Identify which cell holds the provided text, then report its [X, Y] central coordinate. 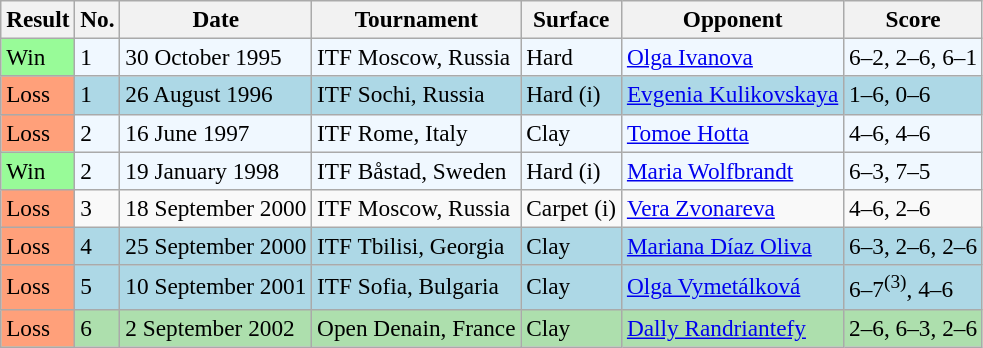
4 [98, 246]
Hard [572, 57]
Tomoe Hotta [733, 133]
6–3, 2–6, 2–6 [914, 246]
No. [98, 19]
Evgenia Kulikovskaya [733, 95]
6 [98, 328]
Olga Ivanova [733, 57]
30 October 1995 [216, 57]
6–7(3), 4–6 [914, 287]
26 August 1996 [216, 95]
ITF Tbilisi, Georgia [416, 246]
Opponent [733, 19]
18 September 2000 [216, 208]
4–6, 2–6 [914, 208]
3 [98, 208]
Score [914, 19]
Tournament [416, 19]
25 September 2000 [216, 246]
6–3, 7–5 [914, 170]
ITF Båstad, Sweden [416, 170]
Maria Wolfbrandt [733, 170]
2–6, 6–3, 2–6 [914, 328]
ITF Sofia, Bulgaria [416, 287]
10 September 2001 [216, 287]
Carpet (i) [572, 208]
Surface [572, 19]
Date [216, 19]
Vera Zvonareva [733, 208]
19 January 1998 [216, 170]
Result [38, 19]
Dally Randriantefy [733, 328]
ITF Rome, Italy [416, 133]
4–6, 4–6 [914, 133]
6–2, 2–6, 6–1 [914, 57]
Open Denain, France [416, 328]
Mariana Díaz Oliva [733, 246]
2 September 2002 [216, 328]
1–6, 0–6 [914, 95]
16 June 1997 [216, 133]
5 [98, 287]
Olga Vymetálková [733, 287]
ITF Sochi, Russia [416, 95]
